Identify which cell holds the provided text, then report its [X, Y] central coordinate. 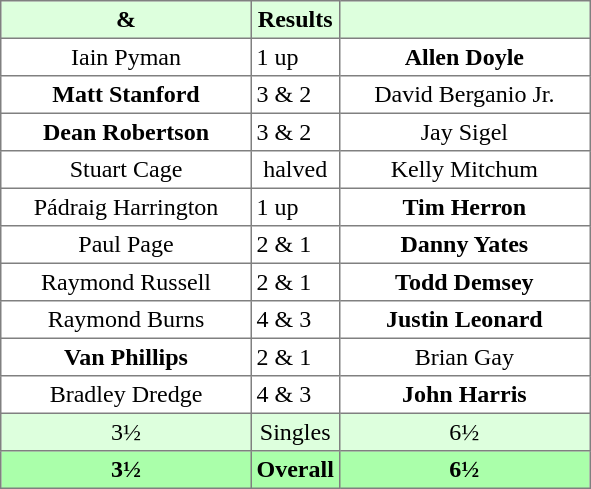
halved [295, 170]
Bradley Dredge [126, 395]
Danny Yates [464, 245]
Paul Page [126, 245]
Singles [295, 432]
Iain Pyman [126, 57]
Todd Demsey [464, 282]
John Harris [464, 395]
Results [295, 20]
Raymond Russell [126, 282]
Jay Sigel [464, 132]
Tim Herron [464, 207]
Overall [295, 470]
Matt Stanford [126, 95]
Stuart Cage [126, 170]
& [126, 20]
Raymond Burns [126, 320]
Dean Robertson [126, 132]
David Berganio Jr. [464, 95]
Pádraig Harrington [126, 207]
Brian Gay [464, 357]
Justin Leonard [464, 320]
Kelly Mitchum [464, 170]
Van Phillips [126, 357]
Allen Doyle [464, 57]
